Provide the (X, Y) coordinate of the cell's center where the given text is located.  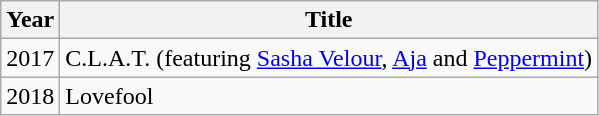
Lovefool (329, 96)
2018 (30, 96)
2017 (30, 58)
Title (329, 20)
Year (30, 20)
C.L.A.T. (featuring Sasha Velour, Aja and Peppermint) (329, 58)
